Return (x, y) of the center of cell containing provided text 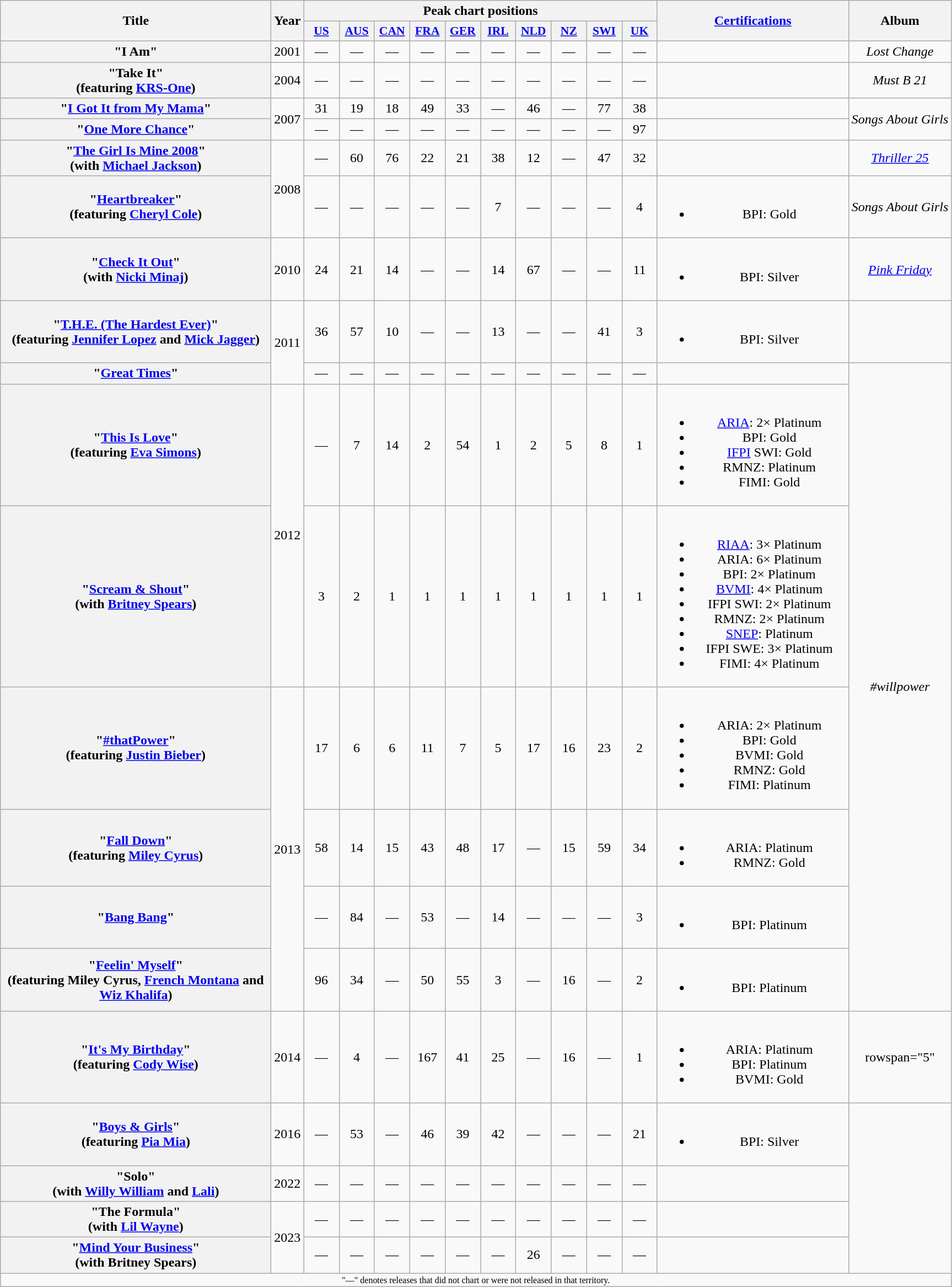
Must B 21 (900, 79)
2013 (288, 849)
US (321, 31)
2016 (288, 1134)
23 (604, 748)
"This Is Love"(featuring Eva Simons) (136, 444)
47 (604, 158)
"Fall Down"(featuring Miley Cyrus) (136, 848)
2011 (288, 342)
77 (604, 109)
"The Girl Is Mine 2008"(with Michael Jackson) (136, 158)
33 (462, 109)
Peak chart positions (481, 11)
"Bang Bang" (136, 918)
2007 (288, 119)
59 (604, 848)
"T.H.E. (The Hardest Ever)"(featuring Jennifer Lopez and Mick Jagger) (136, 332)
ARIA: PlatinumBPI: PlatinumBVMI: Gold (753, 1057)
24 (321, 269)
#willpower (900, 687)
2012 (288, 535)
97 (639, 130)
55 (462, 979)
2010 (288, 269)
2008 (288, 189)
49 (427, 109)
2022 (288, 1183)
"The Formula"(with Lil Wayne) (136, 1220)
96 (321, 979)
"—" denotes releases that did not chart or were not released in that territory. (476, 1280)
Title (136, 21)
"Mind Your Business"(with Britney Spears) (136, 1255)
Lost Change (900, 51)
2014 (288, 1057)
42 (498, 1134)
54 (462, 444)
NZ (569, 31)
"Great Times" (136, 373)
19 (357, 109)
12 (534, 158)
25 (498, 1057)
13 (498, 332)
50 (427, 979)
39 (462, 1134)
IRL (498, 31)
"Check It Out"(with Nicki Minaj) (136, 269)
8 (604, 444)
FRA (427, 31)
48 (462, 848)
"I Am" (136, 51)
Year (288, 21)
"Solo"(with Willy William and Lali) (136, 1183)
GER (462, 31)
ARIA: PlatinumRMNZ: Gold (753, 848)
"I Got It from My Mama" (136, 109)
10 (392, 332)
"#thatPower"(featuring Justin Bieber) (136, 748)
58 (321, 848)
"Scream & Shout"(with Britney Spears) (136, 597)
36 (321, 332)
AUS (357, 31)
76 (392, 158)
"Heartbreaker"(featuring Cheryl Cole) (136, 207)
60 (357, 158)
"One More Chance" (136, 130)
22 (427, 158)
NLD (534, 31)
84 (357, 918)
2023 (288, 1237)
67 (534, 269)
Album (900, 21)
CAN (392, 31)
"It's My Birthday"(featuring Cody Wise) (136, 1057)
18 (392, 109)
Certifications (753, 21)
"Boys & Girls"(featuring Pia Mia) (136, 1134)
Pink Friday (900, 269)
167 (427, 1057)
"Take It"(featuring KRS-One) (136, 79)
BPI: Gold (753, 207)
43 (427, 848)
SWI (604, 31)
rowspan="5" (900, 1057)
32 (639, 158)
2004 (288, 79)
2001 (288, 51)
57 (357, 332)
UK (639, 31)
ARIA: 2× PlatinumBPI: GoldIFPI SWI: GoldRMNZ: PlatinumFIMI: Gold (753, 444)
"Feelin' Myself"(featuring Miley Cyrus, French Montana and Wiz Khalifa) (136, 979)
ARIA: 2× PlatinumBPI: GoldBVMI: GoldRMNZ: GoldFIMI: Platinum (753, 748)
26 (534, 1255)
Thriller 25 (900, 158)
31 (321, 109)
